From the cell containing the given text, extract its center point as [x, y] coordinate. 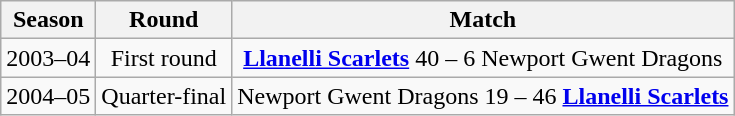
Match [483, 20]
Season [48, 20]
Quarter-final [164, 96]
2004–05 [48, 96]
Newport Gwent Dragons 19 – 46 Llanelli Scarlets [483, 96]
Llanelli Scarlets 40 – 6 Newport Gwent Dragons [483, 58]
Round [164, 20]
2003–04 [48, 58]
First round [164, 58]
